Return the [x, y] coordinate for the center point of the cell that contains the specified text.  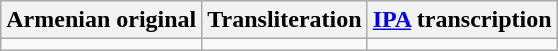
IPA transcription [462, 20]
Armenian original [102, 20]
Transliteration [284, 20]
